Identify which cell holds the provided text, then report its [x, y] central coordinate. 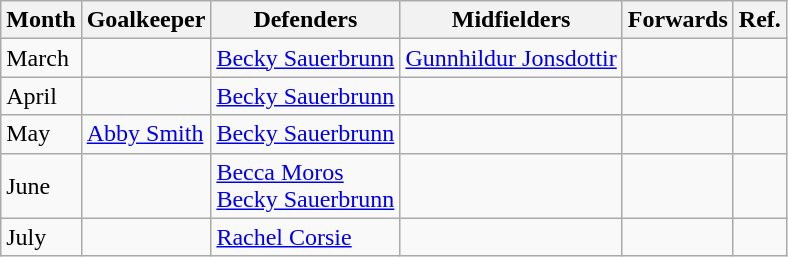
June [41, 186]
March [41, 58]
Forwards [678, 20]
Month [41, 20]
Midfielders [511, 20]
Defenders [306, 20]
May [41, 134]
July [41, 237]
Abby Smith [146, 134]
Rachel Corsie [306, 237]
Gunnhildur Jonsdottir [511, 58]
Ref. [760, 20]
Becca Moros Becky Sauerbrunn [306, 186]
Goalkeeper [146, 20]
April [41, 96]
